Return the (x, y) coordinate for the center point of the cell that contains the specified text.  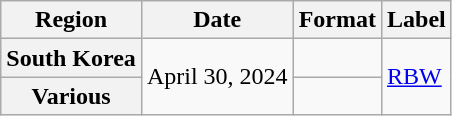
Format (337, 20)
Various (72, 96)
Region (72, 20)
April 30, 2024 (217, 77)
Date (217, 20)
Label (416, 20)
South Korea (72, 58)
RBW (416, 77)
